Identify which cell holds the provided text, then report its [x, y] central coordinate. 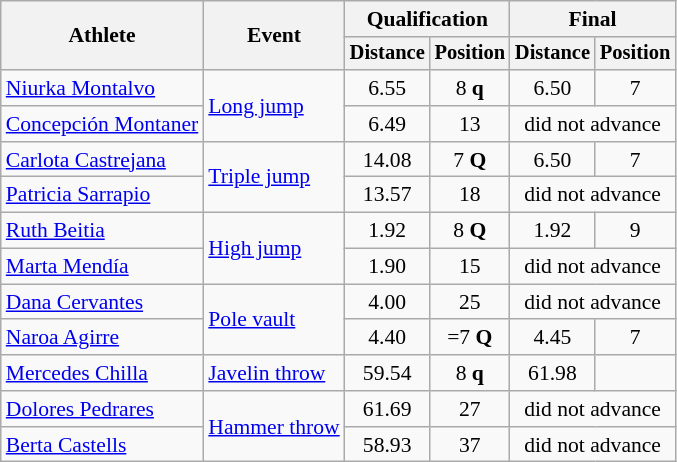
Ruth Beitia [102, 231]
High jump [274, 248]
Concepción Montaner [102, 124]
Hammer throw [274, 426]
Pole vault [274, 320]
9 [635, 231]
Long jump [274, 106]
7 Q [470, 160]
15 [470, 267]
Athlete [102, 36]
Qualification [428, 19]
Naroa Agirre [102, 338]
8 Q [470, 231]
6.55 [388, 88]
Event [274, 36]
14.08 [388, 160]
59.54 [388, 373]
25 [470, 302]
Dolores Pedrares [102, 409]
4.40 [388, 338]
4.45 [552, 338]
Mercedes Chilla [102, 373]
Dana Cervantes [102, 302]
27 [470, 409]
13 [470, 124]
6.49 [388, 124]
Javelin throw [274, 373]
=7 Q [470, 338]
18 [470, 195]
61.69 [388, 409]
Marta Mendía [102, 267]
1.90 [388, 267]
61.98 [552, 373]
13.57 [388, 195]
4.00 [388, 302]
Final [592, 19]
Carlota Castrejana [102, 160]
Triple jump [274, 178]
Patricia Sarrapio [102, 195]
Niurka Montalvo [102, 88]
